Extract the (x, y) coordinate from the center of the cell holding the provided text.  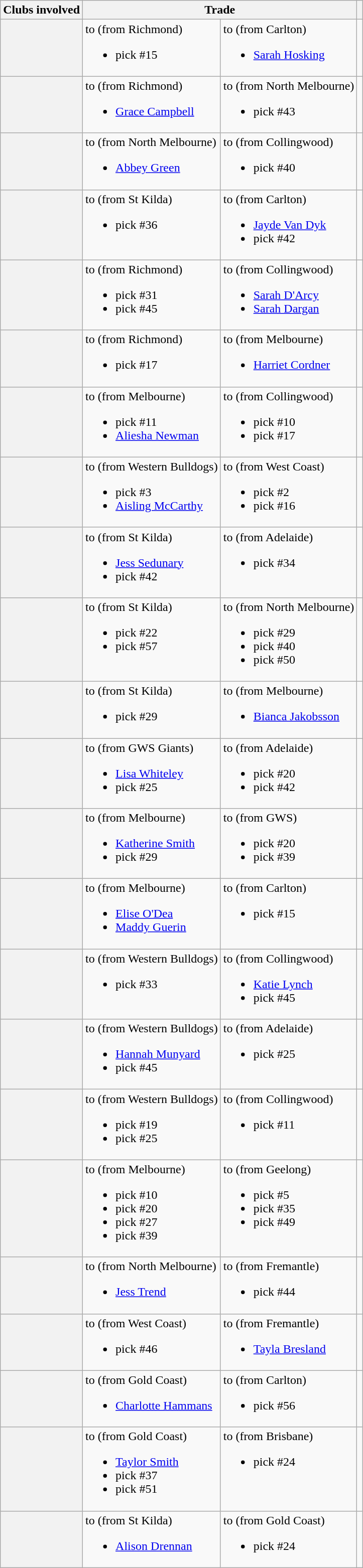
to (from Western Bulldogs)pick #3Aisling McCarthy (152, 492)
to (from St Kilda)Jess Sedunarypick #42 (152, 562)
to (from Brisbane)pick #24 (289, 1469)
Trade (220, 10)
to (from Adelaide)pick #34 (289, 562)
to (from Melbourne)Harriet Cordner (289, 358)
to (from GWS Giants)Lisa Whiteleypick #25 (152, 773)
to (from Melbourne)Bianca Jakobsson (289, 709)
to (from North Melbourne)Jess Trend (152, 1285)
to (from Gold Coast)Taylor Smithpick #37pick #51 (152, 1469)
to (from Gold Coast)Charlotte Hammans (152, 1398)
to (from Richmond)pick #31pick #45 (152, 295)
to (from Adelaide)pick #25 (289, 1054)
to (from West Coast)pick #46 (152, 1342)
to (from Carlton)pick #15 (289, 914)
to (from Carlton)Sarah Hosking (289, 48)
to (from Carlton)pick #56 (289, 1398)
to (from Melbourne)pick #10pick #20pick #27pick #39 (152, 1208)
to (from Adelaide)pick #20pick #42 (289, 773)
to (from Collingwood)pick #10pick #17 (289, 422)
to (from Richmond)pick #15 (152, 48)
to (from Western Bulldogs)pick #33 (152, 984)
to (from Fremantle)pick #44 (289, 1285)
to (from Collingwood)pick #40 (289, 162)
to (from Richmond)pick #17 (152, 358)
to (from Melbourne)pick #11Aliesha Newman (152, 422)
to (from Geelong)pick #5pick #35pick #49 (289, 1208)
to (from Western Bulldogs)Hannah Munyardpick #45 (152, 1054)
to (from St Kilda)pick #22pick #57 (152, 639)
to (from Gold Coast)pick #24 (289, 1539)
to (from North Melbourne)Abbey Green (152, 162)
Clubs involved (42, 10)
to (from St Kilda)pick #36 (152, 225)
to (from GWS)pick #20pick #39 (289, 844)
to (from Melbourne)Elise O'DeaMaddy Guerin (152, 914)
to (from North Melbourne)pick #29pick #40pick #50 (289, 639)
to (from St Kilda)pick #29 (152, 709)
to (from Fremantle)Tayla Bresland (289, 1342)
to (from Collingwood)Sarah D'ArcySarah Dargan (289, 295)
to (from St Kilda)Alison Drennan (152, 1539)
to (from Collingwood)pick #11 (289, 1125)
to (from Melbourne)Katherine Smithpick #29 (152, 844)
to (from Carlton)Jayde Van Dykpick #42 (289, 225)
to (from Western Bulldogs)pick #19pick #25 (152, 1125)
to (from Richmond)Grace Campbell (152, 104)
to (from West Coast)pick #2pick #16 (289, 492)
to (from Collingwood)Katie Lynchpick #45 (289, 984)
to (from North Melbourne)pick #43 (289, 104)
